Determine the [x, y] coordinate at the center of the cell enclosing the given text.  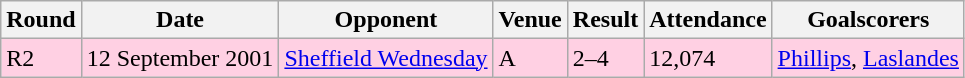
2–4 [605, 58]
R2 [41, 58]
A [530, 58]
Round [41, 20]
12 September 2001 [180, 58]
12,074 [708, 58]
Sheffield Wednesday [386, 58]
Goalscorers [868, 20]
Result [605, 20]
Venue [530, 20]
Attendance [708, 20]
Phillips, Laslandes [868, 58]
Date [180, 20]
Opponent [386, 20]
